Locate the cell with the specified text and output its [X, Y] center coordinate. 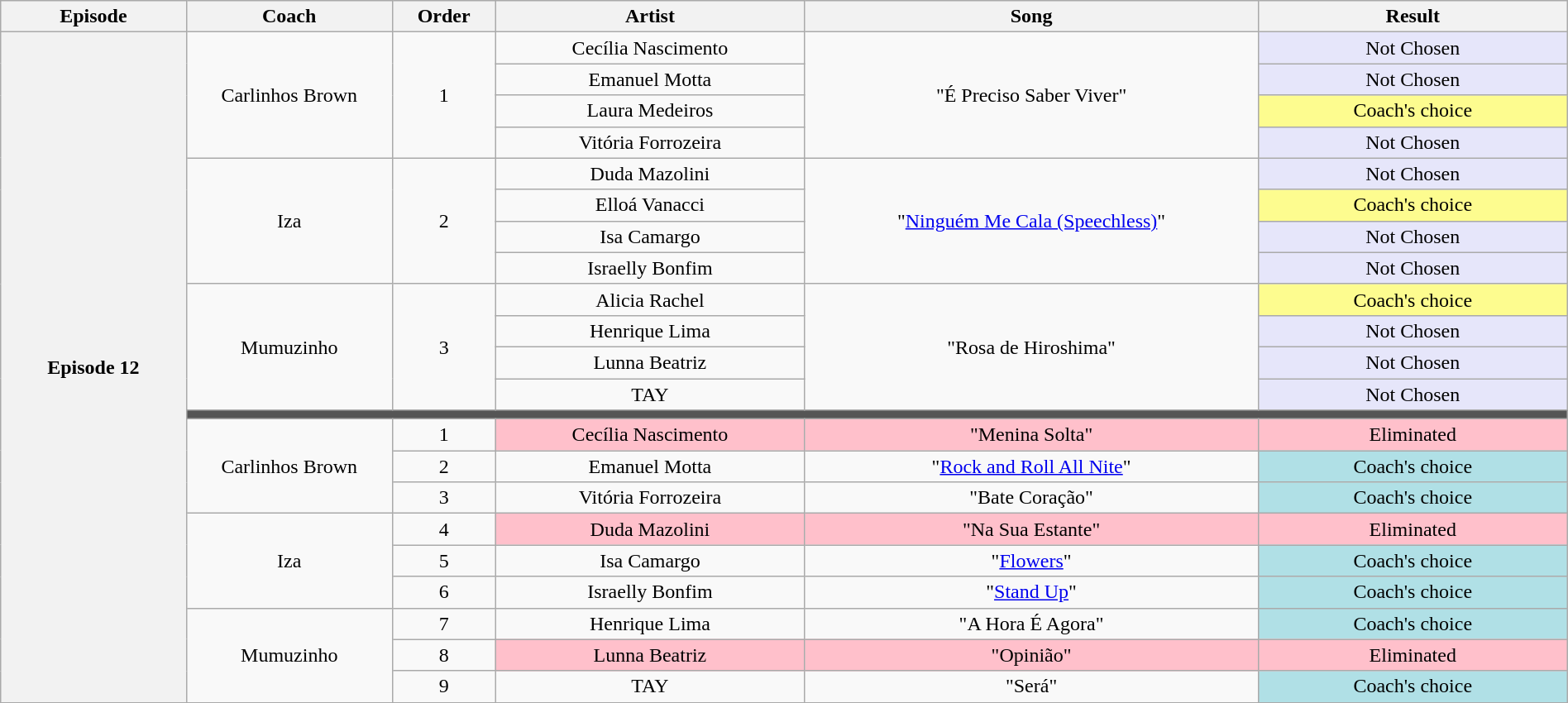
Alicia Rachel [650, 299]
Song [1031, 17]
Elloá Vanacci [650, 205]
Coach [289, 17]
"Ninguém Me Cala (Speechless)" [1031, 221]
Result [1413, 17]
"Menina Solta" [1031, 435]
"Stand Up" [1031, 592]
"Na Sua Estante" [1031, 529]
Order [443, 17]
Episode 12 [93, 367]
Episode [93, 17]
"Será" [1031, 686]
9 [443, 686]
"Flowers" [1031, 561]
Laura Medeiros [650, 111]
"Opinião" [1031, 655]
"Bate Coração" [1031, 498]
5 [443, 561]
"Rosa de Hiroshima" [1031, 347]
"A Hora É Agora" [1031, 624]
8 [443, 655]
7 [443, 624]
Artist [650, 17]
6 [443, 592]
"É Preciso Saber Viver" [1031, 95]
4 [443, 529]
"Rock and Roll All Nite" [1031, 466]
